Return the [x, y] coordinate for the center point of the cell that contains the specified text.  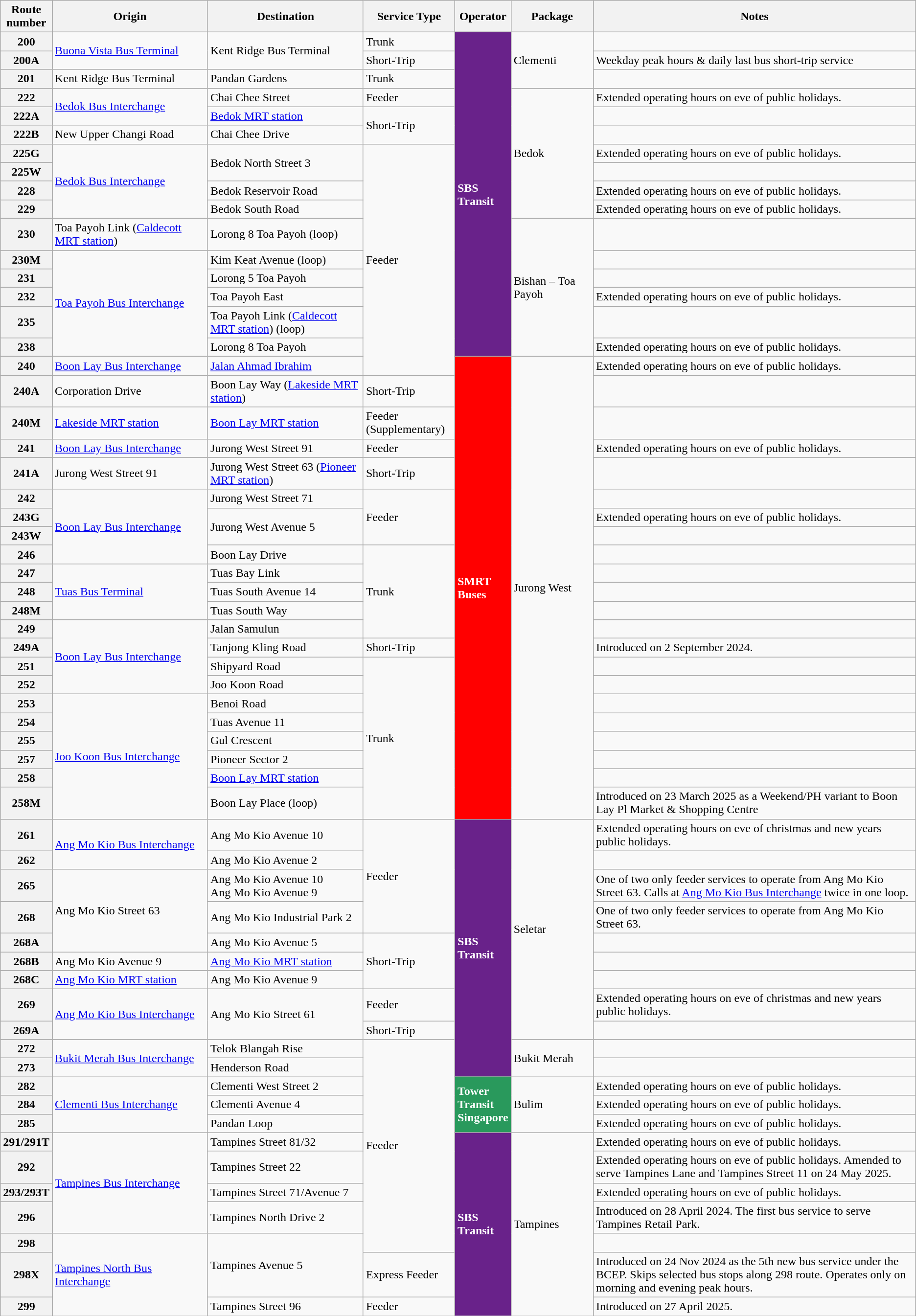
Henderson Road [285, 1067]
Ang Mo Kio Avenue 5 [285, 942]
265 [26, 885]
Operator [482, 17]
262 [26, 860]
242 [26, 499]
Jurong West Street 71 [285, 499]
248 [26, 591]
Tampines North Drive 2 [285, 1217]
Bukit Merah Bus Interchange [130, 1058]
Jalan Ahmad Ibrahim [285, 366]
Shipyard Road [285, 666]
Bishan – Toa Payoh [552, 287]
Tampines Street 96 [285, 1306]
Tampines Bus Interchange [130, 1183]
Extended operating hours on eve of public holidays. Amended to serve Tampines Lane and Tampines Street 11 on 24 May 2025. [755, 1167]
248M [26, 610]
298X [26, 1274]
One of two only feeder services to operate from Ang Mo Kio Street 63. [755, 917]
Origin [130, 17]
Tuas Bus Terminal [130, 591]
Clementi Bus Interchange [130, 1105]
235 [26, 322]
Tuas Avenue 11 [285, 722]
Ang Mo Kio Street 63 [130, 910]
Lorong 8 Toa Payoh (loop) [285, 234]
New Upper Changi Road [130, 135]
Pandan Loop [285, 1123]
Jurong West Avenue 5 [285, 526]
Pioneer Sector 2 [285, 759]
Lorong 8 Toa Payoh [285, 347]
Corporation Drive [130, 391]
Chai Chee Drive [285, 135]
249A [26, 648]
243W [26, 536]
Weekday peak hours & daily last bus short-trip service [755, 60]
Tuas South Avenue 14 [285, 591]
225W [26, 172]
Jalan Samulun [285, 629]
Boon Lay Way (Lakeside MRT station) [285, 391]
Bedok North Street 3 [285, 162]
Lakeside MRT station [130, 423]
240M [26, 423]
241A [26, 474]
247 [26, 573]
Clementi Avenue 4 [285, 1105]
269 [26, 1005]
Tuas Bay Link [285, 573]
Routenumber [26, 17]
Toa Payoh Link (Caldecott MRT station) [130, 234]
258M [26, 803]
Bedok [552, 153]
Clementi West Street 2 [285, 1086]
Ang Mo Kio Avenue 2 [285, 860]
299 [26, 1306]
Pandan Gardens [285, 79]
Toa Payoh Bus Interchange [130, 303]
Ang Mo Kio Street 61 [285, 1015]
255 [26, 741]
Tanjong Kling Road [285, 648]
Tampines Street 81/32 [285, 1142]
Toa Payoh Link (Caldecott MRT station) (loop) [285, 322]
201 [26, 79]
254 [26, 722]
Destination [285, 17]
Service Type [409, 17]
246 [26, 554]
Boon Lay Place (loop) [285, 803]
One of two only feeder services to operate from Ang Mo Kio Street 63. Calls at Ang Mo Kio Bus Interchange twice in one loop. [755, 885]
272 [26, 1049]
253 [26, 703]
Express Feeder [409, 1274]
Gul Crescent [285, 741]
230M [26, 260]
Bukit Merah [552, 1058]
230 [26, 234]
222B [26, 135]
Bulim [552, 1105]
261 [26, 835]
268 [26, 917]
257 [26, 759]
285 [26, 1123]
Kim Keat Avenue (loop) [285, 260]
Boon Lay Drive [285, 554]
Joo Koon Bus Interchange [130, 756]
Package [552, 17]
252 [26, 685]
Tampines Street 22 [285, 1167]
293/293T [26, 1192]
Feeder (Supplementary) [409, 423]
249 [26, 629]
269A [26, 1030]
Joo Koon Road [285, 685]
Tower Transit Singapore [482, 1105]
SMRT Buses [482, 588]
282 [26, 1086]
Introduced on 28 April 2024. The first bus service to serve Tampines Retail Park. [755, 1217]
268A [26, 942]
238 [26, 347]
Jurong West Street 63 (Pioneer MRT station) [285, 474]
Buona Vista Bus Terminal [130, 51]
240 [26, 366]
Tampines Street 71/Avenue 7 [285, 1192]
268C [26, 980]
Introduced on 27 April 2025. [755, 1306]
Tampines Avenue 5 [285, 1265]
258 [26, 778]
Chai Chee Street [285, 97]
232 [26, 297]
231 [26, 278]
222 [26, 97]
222A [26, 116]
Benoi Road [285, 703]
Bedok Reservoir Road [285, 190]
298 [26, 1243]
Clementi [552, 60]
Ang Mo Kio Avenue 10 [285, 835]
200A [26, 60]
241 [26, 448]
Toa Payoh East [285, 297]
Tampines [552, 1224]
200 [26, 42]
Ang Mo Kio Avenue 10Ang Mo Kio Avenue 9 [285, 885]
291/291T [26, 1142]
240A [26, 391]
Introduced on 23 March 2025 as a Weekend/PH variant to Boon Lay Pl Market & Shopping Centre [755, 803]
Ang Mo Kio Industrial Park 2 [285, 917]
229 [26, 209]
Bedok South Road [285, 209]
Telok Blangah Rise [285, 1049]
Bedok MRT station [285, 116]
Tampines North Bus Interchange [130, 1274]
292 [26, 1167]
225G [26, 153]
251 [26, 666]
243G [26, 517]
Seletar [552, 930]
Tuas South Way [285, 610]
Introduced on 2 September 2024. [755, 648]
284 [26, 1105]
Jurong West [552, 588]
228 [26, 190]
273 [26, 1067]
Notes [755, 17]
Lorong 5 Toa Payoh [285, 278]
296 [26, 1217]
268B [26, 961]
